Return the (x, y) coordinate for the center point of the cell that contains the specified text.  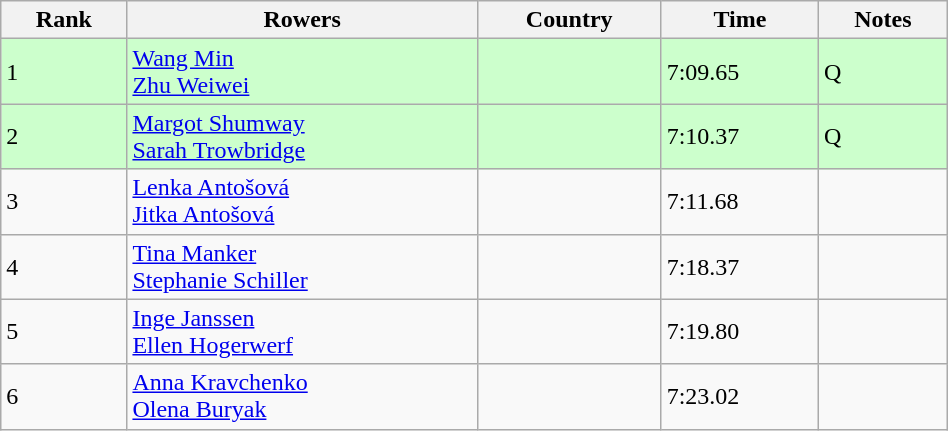
Inge JanssenEllen Hogerwerf (302, 332)
3 (64, 202)
Tina MankerStephanie Schiller (302, 266)
6 (64, 396)
Notes (884, 20)
Country (569, 20)
7:10.37 (740, 136)
7:09.65 (740, 72)
7:19.80 (740, 332)
Margot ShumwaySarah Trowbridge (302, 136)
7:23.02 (740, 396)
Lenka AntošováJitka Antošová (302, 202)
2 (64, 136)
7:11.68 (740, 202)
Time (740, 20)
Wang MinZhu Weiwei (302, 72)
Rowers (302, 20)
1 (64, 72)
4 (64, 266)
7:18.37 (740, 266)
Anna KravchenkoOlena Buryak (302, 396)
Rank (64, 20)
5 (64, 332)
